Return (x, y) of the center of cell containing provided text 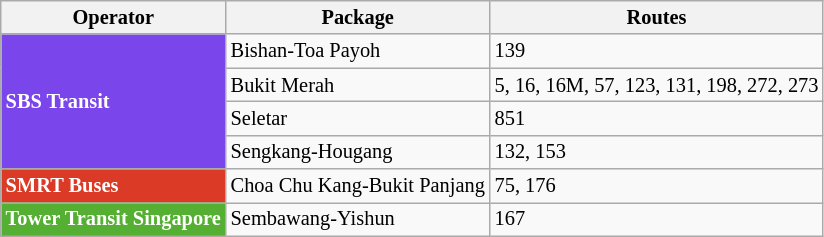
Seletar (358, 118)
Sembawang-Yishun (358, 219)
Package (358, 17)
Routes (657, 17)
139 (657, 51)
167 (657, 219)
SBS Transit (114, 102)
Sengkang-Hougang (358, 152)
SMRT Buses (114, 186)
132, 153 (657, 152)
Bukit Merah (358, 85)
Operator (114, 17)
75, 176 (657, 186)
851 (657, 118)
5, 16, 16M, 57, 123, 131, 198, 272, 273 (657, 85)
Bishan-Toa Payoh (358, 51)
Tower Transit Singapore (114, 219)
Choa Chu Kang-Bukit Panjang (358, 186)
